Determine the [X, Y] coordinate at the center of the cell enclosing the given text.  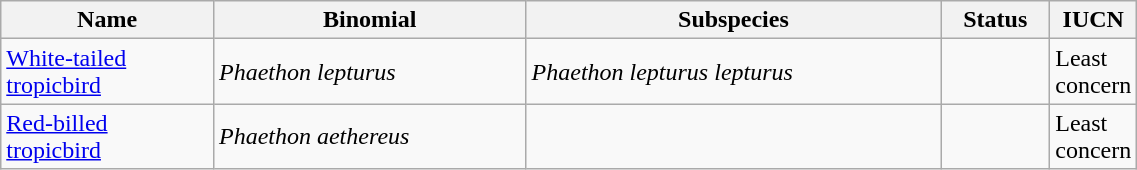
Phaethon aethereus [370, 136]
Phaethon lepturus [370, 72]
Phaethon lepturus lepturus [734, 72]
White-tailed tropicbird [108, 72]
IUCN [1094, 20]
Status [996, 20]
Subspecies [734, 20]
Name [108, 20]
Binomial [370, 20]
Red-billed tropicbird [108, 136]
